Find where the given text appears and provide that cell's center as (x, y) coordinate. 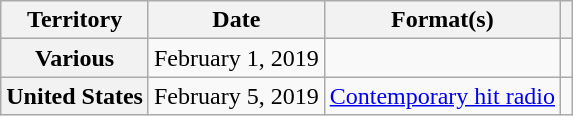
Contemporary hit radio (442, 96)
Various (75, 58)
United States (75, 96)
Date (236, 20)
Territory (75, 20)
February 1, 2019 (236, 58)
Format(s) (442, 20)
February 5, 2019 (236, 96)
